Extract the [x, y] coordinate from the center of the cell holding the provided text.  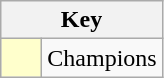
Champions [102, 58]
Key [82, 20]
